Find where the given text appears and provide that cell's center as [X, Y] coordinate. 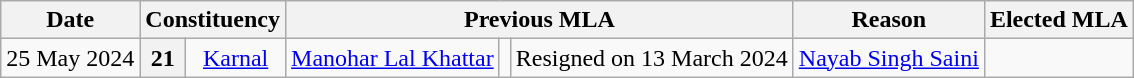
Constituency [213, 20]
21 [163, 58]
Manohar Lal Khattar [393, 58]
25 May 2024 [70, 58]
Nayab Singh Saini [888, 58]
Elected MLA [1058, 20]
Previous MLA [540, 20]
Resigned on 13 March 2024 [652, 58]
Reason [888, 20]
Karnal [236, 58]
Date [70, 20]
